Detect which cell encompasses the target text, then output its [X, Y] center coordinate. 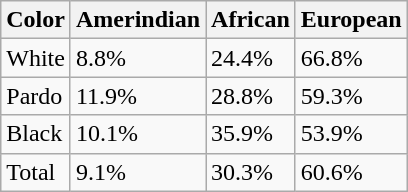
African [251, 20]
9.1% [138, 172]
Color [36, 20]
8.8% [138, 58]
24.4% [251, 58]
Total [36, 172]
Black [36, 134]
66.8% [351, 58]
30.3% [251, 172]
53.9% [351, 134]
Amerindian [138, 20]
59.3% [351, 96]
28.8% [251, 96]
60.6% [351, 172]
Pardo [36, 96]
10.1% [138, 134]
White [36, 58]
European [351, 20]
11.9% [138, 96]
35.9% [251, 134]
